Search for the cell housing the specified text and yield its [X, Y] center coordinate. 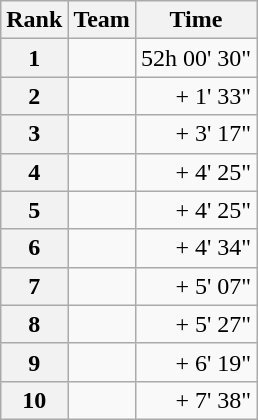
+ 5' 27" [196, 324]
+ 5' 07" [196, 286]
9 [34, 362]
Time [196, 20]
+ 3' 17" [196, 134]
3 [34, 134]
Rank [34, 20]
7 [34, 286]
10 [34, 400]
+ 7' 38" [196, 400]
52h 00' 30" [196, 58]
2 [34, 96]
+ 1' 33" [196, 96]
Team [102, 20]
1 [34, 58]
5 [34, 210]
6 [34, 248]
8 [34, 324]
+ 4' 34" [196, 248]
4 [34, 172]
+ 6' 19" [196, 362]
